Determine the [X, Y] coordinate at the center of the cell enclosing the given text.  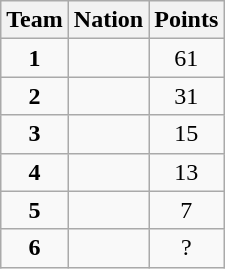
15 [186, 134]
1 [35, 58]
31 [186, 96]
6 [35, 248]
13 [186, 172]
5 [35, 210]
2 [35, 96]
7 [186, 210]
Nation [108, 20]
Team [35, 20]
3 [35, 134]
? [186, 248]
4 [35, 172]
Points [186, 20]
61 [186, 58]
